Determine the [x, y] coordinate at the center of the cell enclosing the given text.  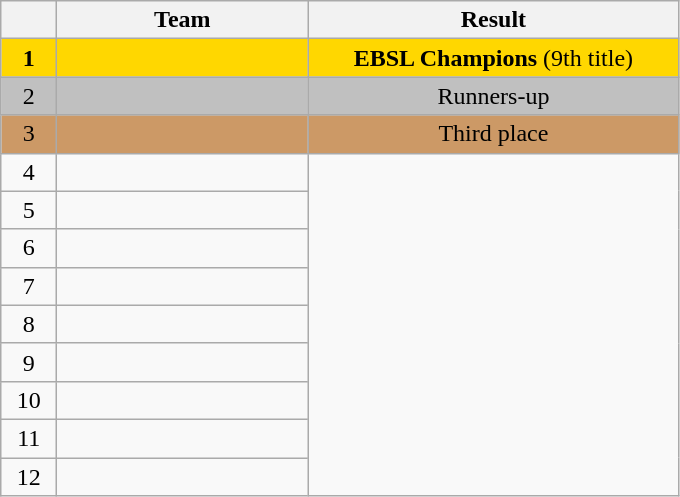
10 [29, 400]
9 [29, 362]
Third place [494, 134]
2 [29, 96]
8 [29, 324]
4 [29, 172]
Result [494, 20]
3 [29, 134]
6 [29, 248]
5 [29, 210]
Team [182, 20]
12 [29, 477]
1 [29, 58]
11 [29, 438]
7 [29, 286]
Runners-up [494, 96]
EBSL Champions (9th title) [494, 58]
